Search for the cell housing the specified text and yield its [X, Y] center coordinate. 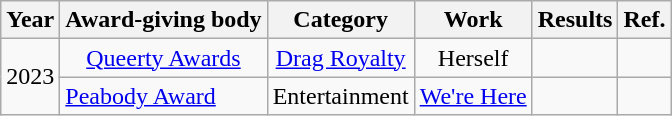
Category [340, 20]
Queerty Awards [164, 58]
Results [575, 20]
Ref. [644, 20]
2023 [30, 77]
Entertainment [340, 96]
Year [30, 20]
We're Here [473, 96]
Drag Royalty [340, 58]
Work [473, 20]
Herself [473, 58]
Peabody Award [164, 96]
Award-giving body [164, 20]
